Return [x, y] of the center of cell containing provided text 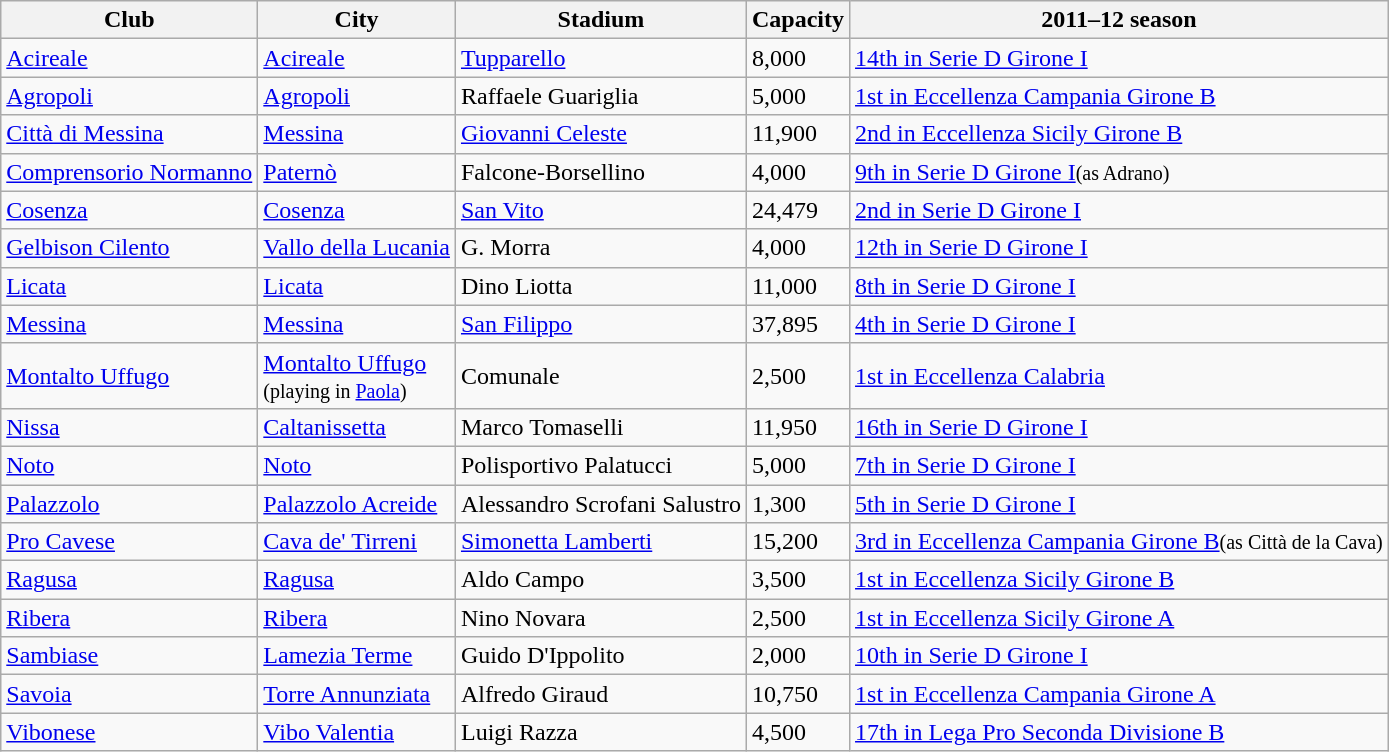
Cava de' Tirreni [357, 542]
Pro Cavese [130, 542]
Comunale [600, 376]
1st in Eccellenza Calabria [1120, 376]
Guido D'Ippolito [600, 656]
14th in Serie D Girone I [1120, 58]
11,900 [798, 134]
37,895 [798, 324]
1,300 [798, 503]
Lamezia Terme [357, 656]
15,200 [798, 542]
G. Morra [600, 248]
4th in Serie D Girone I [1120, 324]
San Vito [600, 210]
Sambiase [130, 656]
10th in Serie D Girone I [1120, 656]
Capacity [798, 20]
Vibo Valentia [357, 732]
8,000 [798, 58]
10,750 [798, 694]
Savoia [130, 694]
Palazzolo [130, 503]
2,000 [798, 656]
4,500 [798, 732]
Palazzolo Acreide [357, 503]
Vibonese [130, 732]
Nissa [130, 427]
9th in Serie D Girone I(as Adrano) [1120, 172]
Città di Messina [130, 134]
Montalto Uffugo(playing in Paola) [357, 376]
Montalto Uffugo [130, 376]
Caltanissetta [357, 427]
Torre Annunziata [357, 694]
1st in Eccellenza Sicily Girone B [1120, 580]
Falcone-Borsellino [600, 172]
2011–12 season [1120, 20]
2nd in Serie D Girone I [1120, 210]
Paternò [357, 172]
16th in Serie D Girone I [1120, 427]
11,000 [798, 286]
1st in Eccellenza Campania Girone B [1120, 96]
City [357, 20]
Giovanni Celeste [600, 134]
3,500 [798, 580]
Tupparello [600, 58]
Alessandro Scrofani Salustro [600, 503]
1st in Eccellenza Sicily Girone A [1120, 618]
Gelbison Cilento [130, 248]
Polisportivo Palatucci [600, 465]
Alfredo Giraud [600, 694]
Nino Novara [600, 618]
2nd in Eccellenza Sicily Girone B [1120, 134]
Simonetta Lamberti [600, 542]
Marco Tomaselli [600, 427]
Stadium [600, 20]
Aldo Campo [600, 580]
3rd in Eccellenza Campania Girone B(as Città de la Cava) [1120, 542]
24,479 [798, 210]
Dino Liotta [600, 286]
San Filippo [600, 324]
Club [130, 20]
11,950 [798, 427]
Luigi Razza [600, 732]
Vallo della Lucania [357, 248]
Raffaele Guariglia [600, 96]
5th in Serie D Girone I [1120, 503]
7th in Serie D Girone I [1120, 465]
17th in Lega Pro Seconda Divisione B [1120, 732]
Comprensorio Normanno [130, 172]
1st in Eccellenza Campania Girone A [1120, 694]
8th in Serie D Girone I [1120, 286]
12th in Serie D Girone I [1120, 248]
